Return [x, y] of the center of cell containing provided text 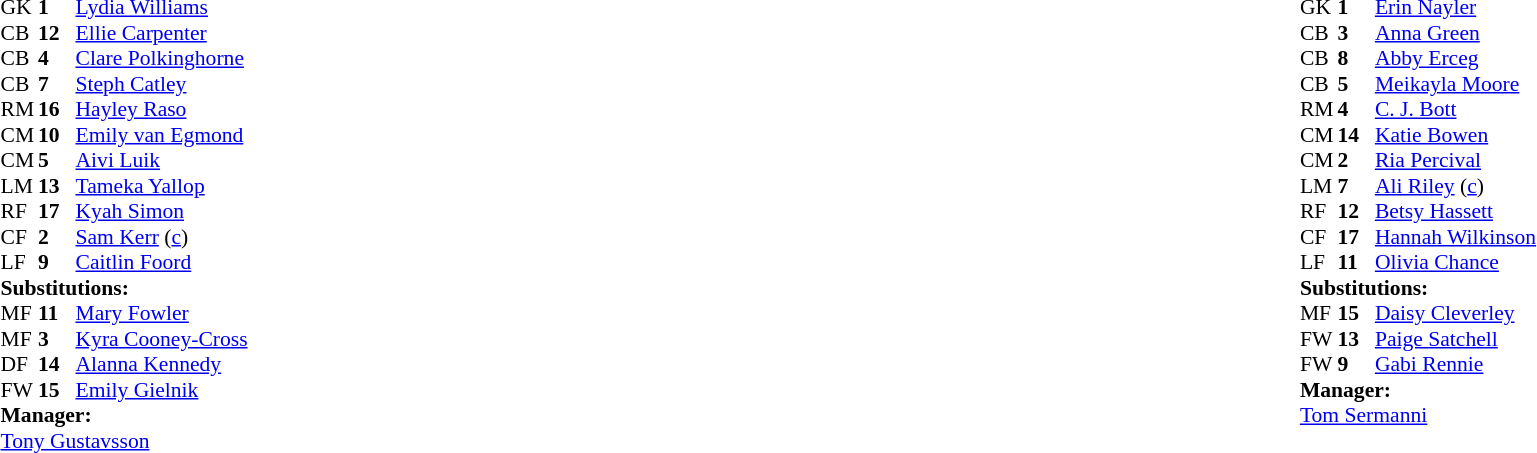
Alanna Kennedy [162, 365]
Aivi Luik [162, 161]
Hannah Wilkinson [1456, 237]
Abby Erceg [1456, 59]
10 [57, 135]
Mary Fowler [162, 313]
Anna Green [1456, 33]
Clare Polkinghorne [162, 59]
Ali Riley (c) [1456, 186]
Kyah Simon [162, 211]
C. J. Bott [1456, 109]
Betsy Hassett [1456, 211]
Paige Satchell [1456, 339]
Sam Kerr (c) [162, 237]
8 [1356, 59]
Emily Gielnik [162, 390]
Gabi Rennie [1456, 365]
Tom Sermanni [1418, 415]
Kyra Cooney-Cross [162, 339]
Steph Catley [162, 84]
Ellie Carpenter [162, 33]
Caitlin Foord [162, 263]
Meikayla Moore [1456, 84]
Katie Bowen [1456, 135]
16 [57, 109]
Emily van Egmond [162, 135]
Daisy Cleverley [1456, 313]
Olivia Chance [1456, 263]
Hayley Raso [162, 109]
Ria Percival [1456, 161]
DF [19, 365]
Tameka Yallop [162, 186]
